Pinpoint the cell where the given text exists, returning its (x, y) midpoint coordinate. 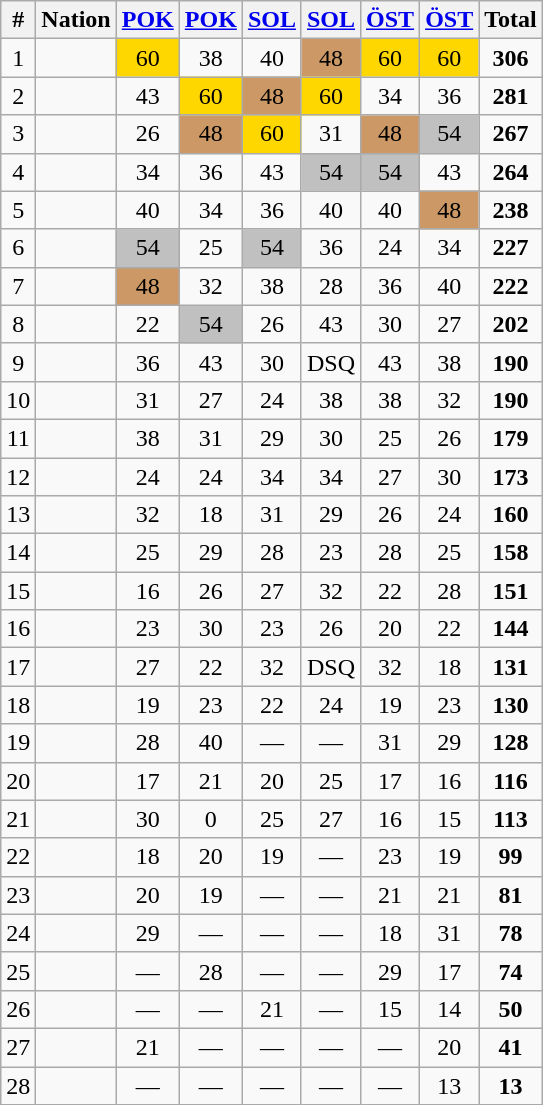
222 (511, 286)
41 (511, 1047)
227 (511, 248)
78 (511, 933)
4 (18, 172)
179 (511, 438)
8 (18, 324)
Total (511, 20)
131 (511, 667)
10 (18, 400)
281 (511, 96)
306 (511, 58)
158 (511, 553)
99 (511, 857)
128 (511, 743)
173 (511, 477)
7 (18, 286)
6 (18, 248)
151 (511, 591)
238 (511, 210)
160 (511, 515)
144 (511, 629)
116 (511, 781)
267 (511, 134)
5 (18, 210)
50 (511, 1009)
11 (18, 438)
12 (18, 477)
81 (511, 895)
9 (18, 362)
0 (210, 819)
130 (511, 705)
74 (511, 971)
2 (18, 96)
264 (511, 172)
Nation (76, 20)
3 (18, 134)
# (18, 20)
1 (18, 58)
202 (511, 324)
113 (511, 819)
